Return the (x, y) coordinate for the center point of the cell that contains the specified text.  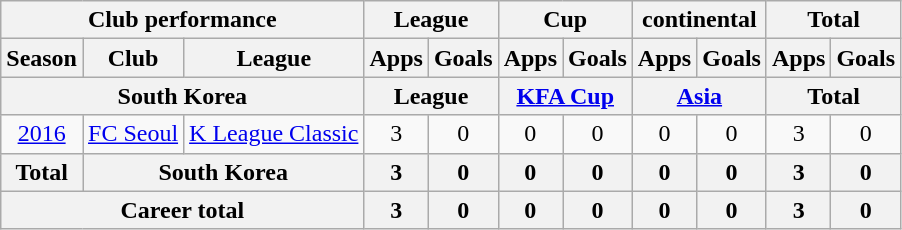
Asia (699, 96)
2016 (42, 134)
KFA Cup (565, 96)
K League Classic (274, 134)
Season (42, 58)
Cup (565, 20)
FC Seoul (132, 134)
Club (132, 58)
continental (699, 20)
Club performance (182, 20)
Career total (182, 210)
